Find where the given text appears and provide that cell's center as [X, Y] coordinate. 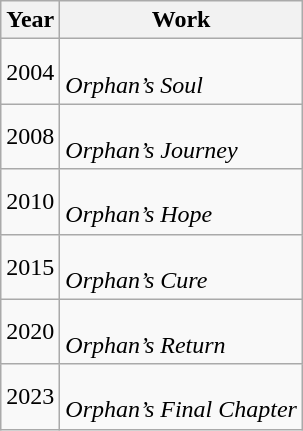
Work [182, 20]
2015 [30, 266]
Orphan’s Cure [182, 266]
Orphan’s Journey [182, 136]
2010 [30, 202]
Orphan’s Return [182, 332]
2008 [30, 136]
2020 [30, 332]
Orphan’s Hope [182, 202]
Orphan’s Soul [182, 72]
2023 [30, 396]
Year [30, 20]
Orphan’s Final Chapter [182, 396]
2004 [30, 72]
